Search for the cell housing the specified text and yield its [X, Y] center coordinate. 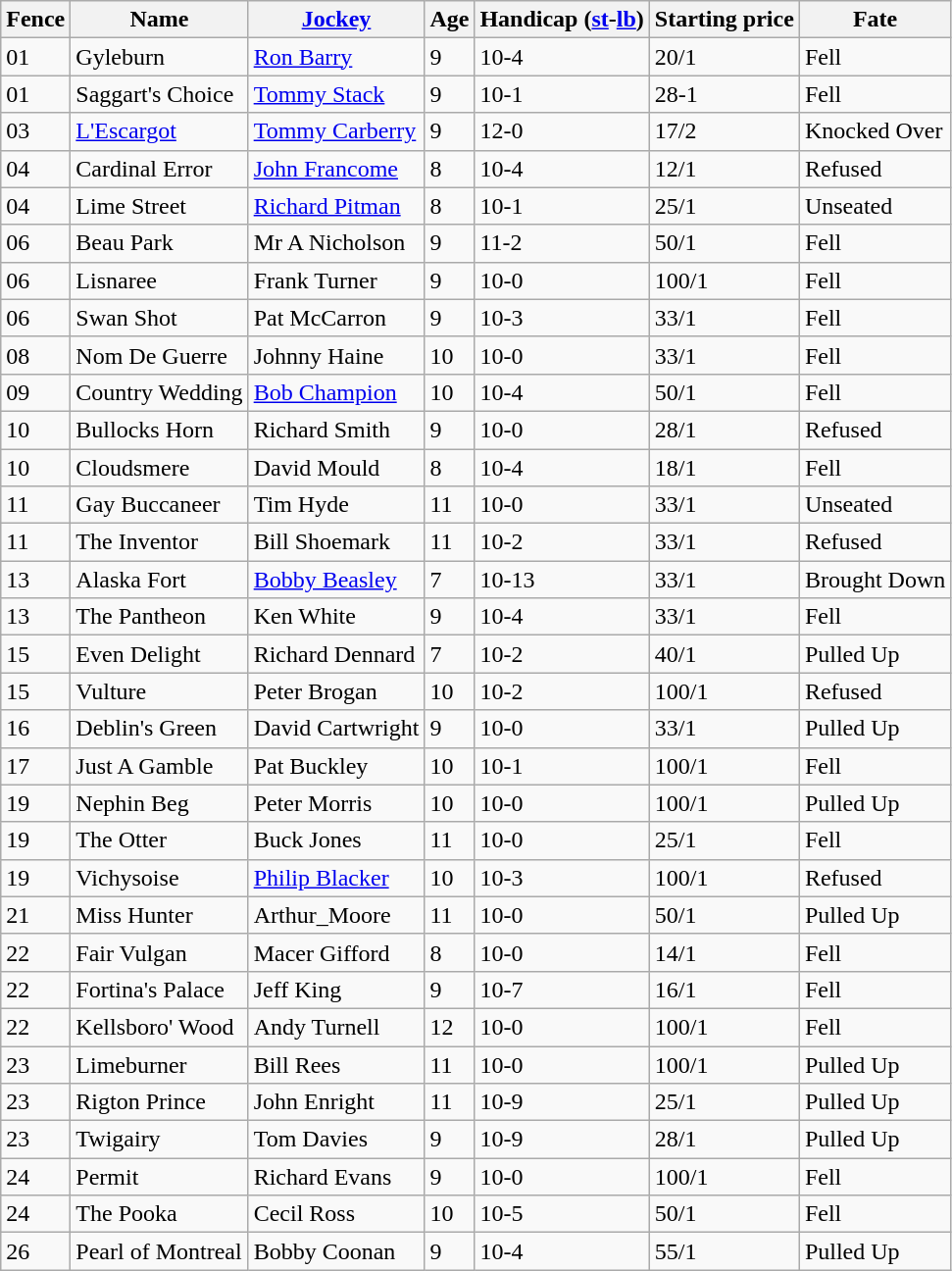
17 [35, 766]
The Pantheon [159, 617]
Ken White [336, 617]
40/1 [724, 654]
28-1 [724, 94]
Saggart's Choice [159, 94]
Nephin Beg [159, 803]
Just A Gamble [159, 766]
12/1 [724, 169]
Fair Vulgan [159, 952]
Cloudsmere [159, 468]
55/1 [724, 1251]
11-2 [562, 243]
David Mould [336, 468]
Age [449, 20]
Bob Champion [336, 392]
Limeburner [159, 1064]
16 [35, 729]
Country Wedding [159, 392]
Swan Shot [159, 318]
Bill Shoemark [336, 542]
Tim Hyde [336, 505]
The Inventor [159, 542]
Richard Pitman [336, 206]
10-5 [562, 1214]
Mr A Nicholson [336, 243]
03 [35, 131]
20/1 [724, 57]
Jockey [336, 20]
Frank Turner [336, 280]
Pat Buckley [336, 766]
Cardinal Error [159, 169]
Even Delight [159, 654]
Richard Evans [336, 1177]
Johnny Haine [336, 355]
Vulture [159, 691]
Macer Gifford [336, 952]
17/2 [724, 131]
Starting price [724, 20]
Kellsboro' Wood [159, 1027]
David Cartwright [336, 729]
John Francome [336, 169]
12 [449, 1027]
Vichysoise [159, 878]
Rigton Prince [159, 1102]
16/1 [724, 990]
John Enright [336, 1102]
Cecil Ross [336, 1214]
Tom Davies [336, 1140]
Tommy Carberry [336, 131]
Pearl of Montreal [159, 1251]
Twigairy [159, 1140]
Peter Morris [336, 803]
Knocked Over [875, 131]
Nom De Guerre [159, 355]
Fence [35, 20]
Andy Turnell [336, 1027]
Handicap (st-lb) [562, 20]
The Otter [159, 840]
Gay Buccaneer [159, 505]
10-13 [562, 580]
Fortina's Palace [159, 990]
Miss Hunter [159, 915]
Ron Barry [336, 57]
Name [159, 20]
The Pooka [159, 1214]
Bobby Coonan [336, 1251]
12-0 [562, 131]
L'Escargot [159, 131]
Gyleburn [159, 57]
Tommy Stack [336, 94]
10-7 [562, 990]
Lisnaree [159, 280]
Lime Street [159, 206]
Arthur_Moore [336, 915]
Brought Down [875, 580]
Deblin's Green [159, 729]
Bill Rees [336, 1064]
Richard Dennard [336, 654]
Richard Smith [336, 430]
Jeff King [336, 990]
Permit [159, 1177]
09 [35, 392]
Alaska Fort [159, 580]
18/1 [724, 468]
21 [35, 915]
Buck Jones [336, 840]
Philip Blacker [336, 878]
Bobby Beasley [336, 580]
Peter Brogan [336, 691]
Bullocks Horn [159, 430]
14/1 [724, 952]
Fate [875, 20]
Beau Park [159, 243]
Pat McCarron [336, 318]
08 [35, 355]
26 [35, 1251]
